Return the (X, Y) coordinate for the center point of the cell that contains the specified text.  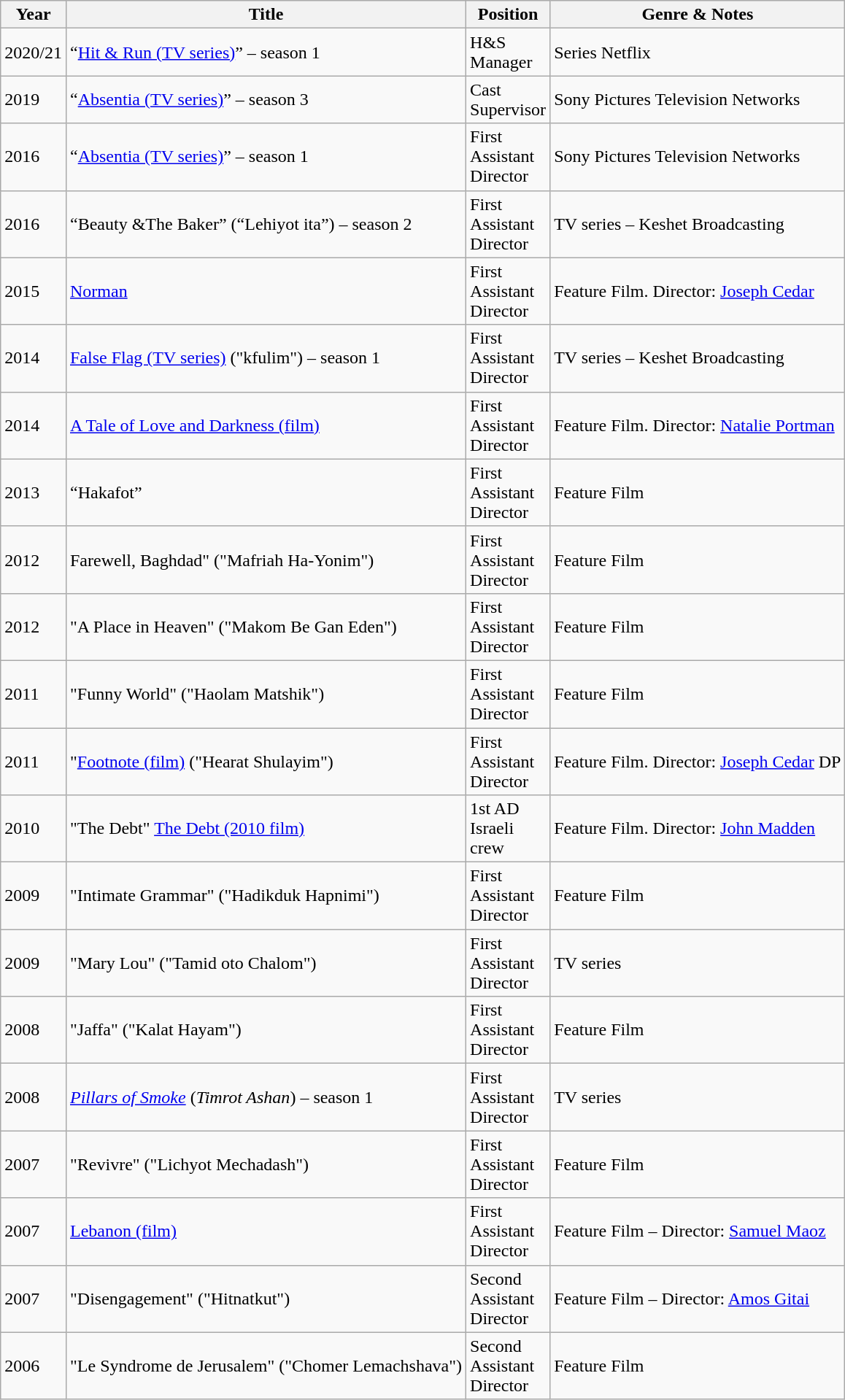
Feature Film. Director: John Madden (698, 829)
2020/21 (34, 53)
Feature Film. Director: Joseph Cedar DP (698, 762)
“Hit & Run (TV series)” – season 1 (266, 53)
"Footnote (film) ("Hearat Shulayim") (266, 762)
Pillars of Smoke (Timrot Ashan) – season 1 (266, 1097)
2006 (34, 1366)
Cast Supervisor (508, 99)
2019 (34, 99)
Feature Film. Director: Natalie Portman (698, 425)
"The Debt" The Debt (2010 film) (266, 829)
Genre & Notes (698, 15)
Position (508, 15)
“Beauty &The Baker” (“Lehiyot ita”) – season 2 (266, 224)
1st AD Israeli crew (508, 829)
Feature Film – Director: Amos Gitai (698, 1299)
Lebanon (film) (266, 1231)
Feature Film – Director: Samuel Maoz (698, 1231)
"Revivre" ("Lichyot Mechadash") (266, 1164)
“Absentia (TV series)” – season 3 (266, 99)
"Jaffa" ("Kalat Hayam") (266, 1030)
“Hakafot” (266, 492)
"A Place in Heaven" ("Makom Be Gan Eden") (266, 627)
Series Netflix (698, 53)
Farewell, Baghdad" ("Mafriah Ha-Yonim") (266, 560)
2015 (34, 291)
Feature Film. Director: Joseph Cedar (698, 291)
"Mary Lou" ("Tamid oto Chalom") (266, 963)
"Disengagement" ("Hitnatkut") (266, 1299)
Title (266, 15)
False Flag (TV series) ("kfulim") – season 1 (266, 358)
A Tale of Love and Darkness (film) (266, 425)
2013 (34, 492)
Year (34, 15)
"Intimate Grammar" ("Hadikduk Hapnimi") (266, 896)
2010 (34, 829)
“Absentia (TV series)” – season 1 (266, 157)
Norman (266, 291)
H&S Manager (508, 53)
"Funny World" ("Haolam Matshik") (266, 694)
"Le Syndrome de Jerusalem" ("Chomer Lemachshava") (266, 1366)
